Capture the cell that displays the provided text and extract its [x, y] central coordinate. 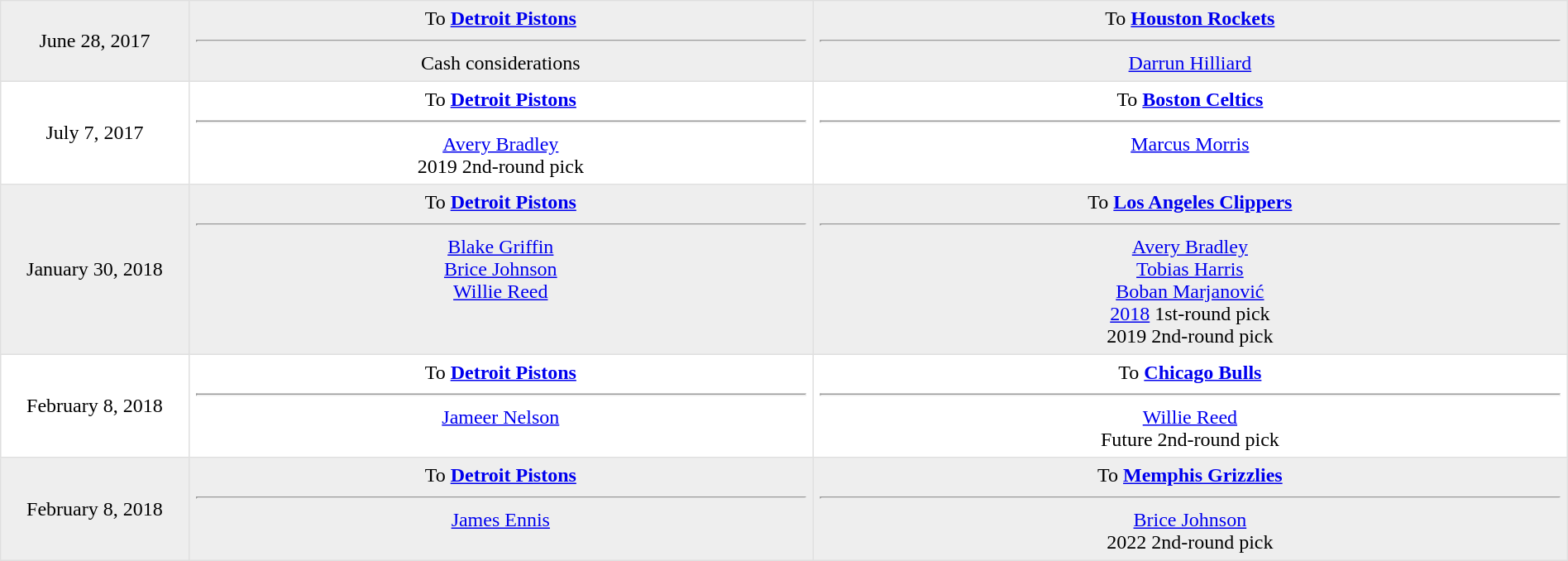
To Detroit PistonsBlake GriffinBrice JohnsonWillie Reed [500, 270]
To Houston RocketsDarrun Hilliard [1189, 41]
To Los Angeles ClippersAvery BradleyTobias HarrisBoban Marjanović2018 1st-round pick2019 2nd-round pick [1189, 270]
To Memphis GrizzliesBrice Johnson2022 2nd-round pick [1189, 509]
To Detroit PistonsCash considerations [500, 41]
January 30, 2018 [94, 270]
To Detroit PistonsAvery Bradley2019 2nd-round pick [500, 132]
To Detroit PistonsJames Ennis [500, 509]
To Chicago BullsWillie ReedFuture 2nd-round pick [1189, 405]
July 7, 2017 [94, 132]
To Boston CelticsMarcus Morris [1189, 132]
June 28, 2017 [94, 41]
To Detroit PistonsJameer Nelson [500, 405]
